For the text-containing cell, return its midpoint in [X, Y] coordinate format. 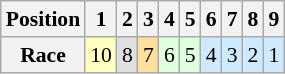
10 [101, 55]
9 [274, 19]
Race [43, 55]
Position [43, 19]
